Scan for the cell matching the given text and deliver its (X, Y) coordinate at center. 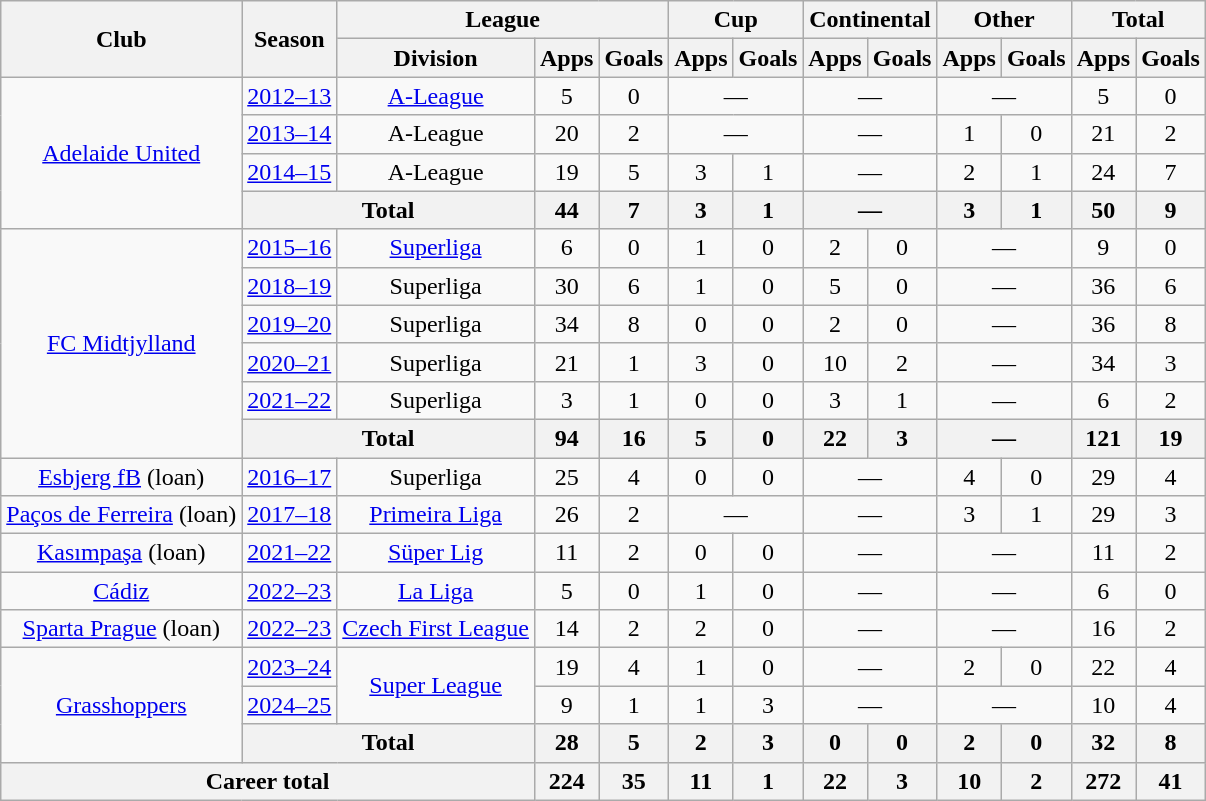
Super League (436, 686)
2017–18 (290, 515)
Club (122, 39)
24 (1103, 172)
La Liga (436, 591)
Cádiz (122, 591)
Division (436, 58)
2013–14 (290, 134)
32 (1103, 743)
20 (566, 134)
Esbjerg fB (loan) (122, 477)
Sparta Prague (loan) (122, 629)
Kasımpaşa (loan) (122, 553)
2024–25 (290, 705)
50 (1103, 210)
Grasshoppers (122, 705)
14 (566, 629)
44 (566, 210)
Süper Lig (436, 553)
2012–13 (290, 96)
25 (566, 477)
League (503, 20)
35 (634, 781)
28 (566, 743)
FC Midtjylland (122, 343)
41 (1171, 781)
Primeira Liga (436, 515)
272 (1103, 781)
Career total (268, 781)
2016–17 (290, 477)
121 (1103, 438)
26 (566, 515)
Other (1004, 20)
Adelaide United (122, 153)
Season (290, 39)
2015–16 (290, 248)
Continental (870, 20)
2018–19 (290, 286)
Czech First League (436, 629)
2014–15 (290, 172)
224 (566, 781)
2023–24 (290, 667)
Cup (736, 20)
Paços de Ferreira (loan) (122, 515)
2020–21 (290, 362)
30 (566, 286)
2019–20 (290, 324)
94 (566, 438)
